Determine the [X, Y] coordinate at the center of the cell enclosing the given text.  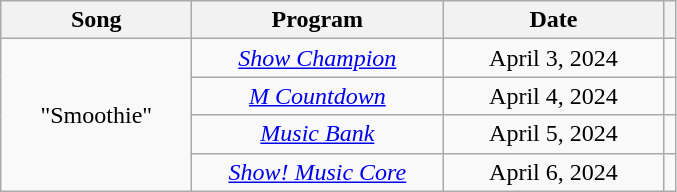
April 3, 2024 [554, 58]
April 4, 2024 [554, 96]
Program [318, 20]
M Countdown [318, 96]
"Smoothie" [96, 115]
Music Bank [318, 134]
April 6, 2024 [554, 172]
April 5, 2024 [554, 134]
Song [96, 20]
Show! Music Core [318, 172]
Date [554, 20]
Show Champion [318, 58]
